Identify which cell holds the provided text, then report its (X, Y) central coordinate. 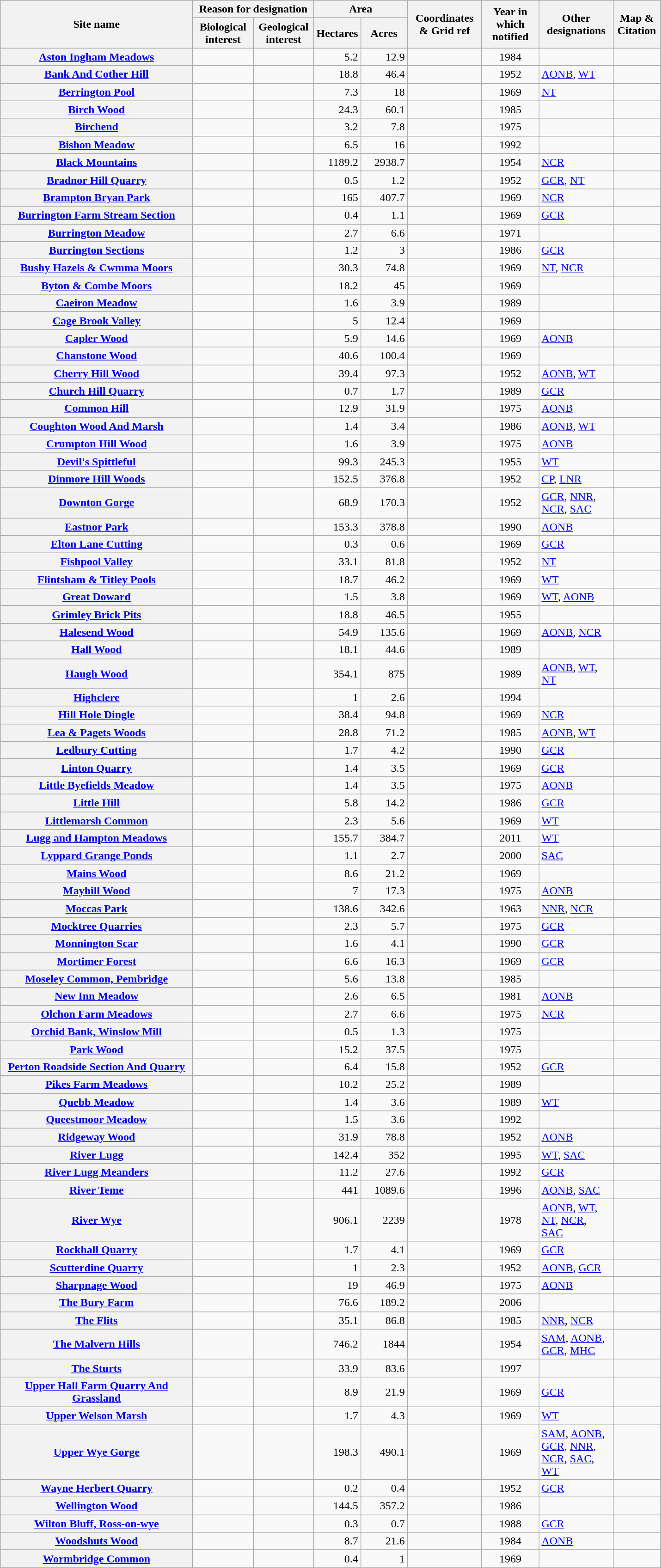
21.9 (384, 1392)
4.2 (384, 750)
3.8 (384, 597)
Devil's Spittleful (97, 461)
38.4 (337, 715)
SAM, AONB, GCR, NNR, NCR, SAC, WT (576, 1452)
40.6 (337, 356)
Linton Quarry (97, 768)
Hall Wood (97, 650)
Orchid Bank, Winslow Mill (97, 1031)
CP, LNR (576, 479)
Burrington Farm Stream Section (97, 215)
5.2 (337, 57)
86.8 (384, 1320)
Downton Gorge (97, 503)
68.9 (337, 503)
1963 (510, 909)
Elton Lane Cutting (97, 544)
8.6 (337, 873)
2006 (510, 1303)
1996 (510, 1190)
Park Wood (97, 1049)
Common Hill (97, 409)
Haugh Wood (97, 674)
Ledbury Cutting (97, 750)
Dinmore Hill Woods (97, 479)
5 (337, 321)
99.3 (337, 461)
Upper Hall Farm Quarry And Grassland (97, 1392)
Chanstone Wood (97, 356)
441 (337, 1190)
24.3 (337, 110)
3 (384, 250)
Year in which notified (510, 24)
Church Hill Quarry (97, 391)
Aston Ingham Meadows (97, 57)
33.9 (337, 1368)
352 (384, 1155)
Flintsham & Titley Pools (97, 580)
Bradnor Hill Quarry (97, 180)
6.4 (337, 1067)
New Inn Meadow (97, 996)
1994 (510, 697)
15.2 (337, 1049)
46.4 (384, 74)
Bushy Hazels & Cwmma Moors (97, 268)
SAC (576, 856)
3.4 (384, 426)
WT, SAC (576, 1155)
Area (361, 9)
Queestmoor Meadow (97, 1120)
354.1 (337, 674)
Caeiron Meadow (97, 303)
1981 (510, 996)
54.9 (337, 632)
Moseley Common, Pembridge (97, 979)
144.5 (337, 1506)
AONB, NCR (576, 632)
Map & Citation (637, 24)
Coordinates & Grid ref (445, 24)
The Malvern Hills (97, 1344)
Quebb Meadow (97, 1102)
1995 (510, 1155)
Mortimer Forest (97, 961)
Site name (97, 24)
152.5 (337, 479)
746.2 (337, 1344)
Byton & Combe Moors (97, 286)
Eastnor Park (97, 526)
44.6 (384, 650)
Upper Wye Gorge (97, 1452)
18.7 (337, 580)
WT, AONB (576, 597)
1971 (510, 232)
5.7 (384, 926)
The Bury Farm (97, 1303)
5.9 (337, 338)
Coughton Wood And Marsh (97, 426)
71.2 (384, 732)
Wormbridge Common (97, 1559)
River Lugg Meanders (97, 1172)
0.2 (337, 1489)
378.8 (384, 526)
4.3 (384, 1415)
170.3 (384, 503)
384.7 (384, 838)
8.9 (337, 1392)
Birch Wood (97, 110)
35.1 (337, 1320)
27.6 (384, 1172)
12.4 (384, 321)
376.8 (384, 479)
1988 (510, 1524)
2000 (510, 856)
100.4 (384, 356)
Wayne Herbert Quarry (97, 1489)
GCR, NNR, NCR, SAC (576, 503)
18.1 (337, 650)
7.3 (337, 92)
16.3 (384, 961)
River Teme (97, 1190)
153.3 (337, 526)
Scutterdine Quarry (97, 1268)
1978 (510, 1220)
Hill Hole Dingle (97, 715)
83.6 (384, 1368)
906.1 (337, 1220)
Cherry Hill Wood (97, 373)
81.8 (384, 562)
Other designations (576, 24)
11.2 (337, 1172)
Mayhill Wood (97, 891)
0.6 (384, 544)
Sharpnage Wood (97, 1285)
River Wye (97, 1220)
Little Hill (97, 803)
2239 (384, 1220)
245.3 (384, 461)
13.8 (384, 979)
Moccas Park (97, 909)
Burrington Sections (97, 250)
GCR, NT (576, 180)
Lea & Pagets Woods (97, 732)
Lyppard Grange Ponds (97, 856)
Woodshuts Wood (97, 1541)
357.2 (384, 1506)
1997 (510, 1368)
46.9 (384, 1285)
Capler Wood (97, 338)
Perton Roadside Section And Quarry (97, 1067)
Geological interest (284, 33)
1.3 (384, 1031)
Grimley Brick Pits (97, 615)
AONB, GCR (576, 1268)
Cage Brook Valley (97, 321)
AONB, WT, NT, NCR, SAC (576, 1220)
2011 (510, 838)
Upper Welson Marsh (97, 1415)
10.2 (337, 1084)
Ridgeway Wood (97, 1137)
Rockhall Quarry (97, 1250)
Burrington Meadow (97, 232)
76.6 (337, 1303)
14.2 (384, 803)
Monnington Scar (97, 944)
Great Doward (97, 597)
46.5 (384, 615)
Pikes Farm Meadows (97, 1084)
Berrington Pool (97, 92)
Littlemarsh Common (97, 820)
Wellington Wood (97, 1506)
407.7 (384, 197)
45 (384, 286)
138.6 (337, 909)
1189.2 (337, 162)
Brampton Bryan Park (97, 197)
AONB, WT, NT (576, 674)
Halesend Wood (97, 632)
46.2 (384, 580)
8.7 (337, 1541)
39.4 (337, 373)
875 (384, 674)
19 (337, 1285)
Biological interest (223, 33)
94.8 (384, 715)
AONB, SAC (576, 1190)
60.1 (384, 110)
7.8 (384, 127)
490.1 (384, 1452)
15.8 (384, 1067)
17.3 (384, 891)
21.6 (384, 1541)
Highclere (97, 697)
Black Mountains (97, 162)
14.6 (384, 338)
5.8 (337, 803)
Mains Wood (97, 873)
Wilton Bluff, Ross-on-wye (97, 1524)
Birchend (97, 127)
18 (384, 92)
Bishon Meadow (97, 145)
River Lugg (97, 1155)
74.8 (384, 268)
Olchon Farm Meadows (97, 1014)
1089.6 (384, 1190)
28.8 (337, 732)
The Flits (97, 1320)
33.1 (337, 562)
The Sturts (97, 1368)
Hectares (337, 33)
2938.7 (384, 162)
21.2 (384, 873)
7 (337, 891)
165 (337, 197)
Bank And Cother Hill (97, 74)
16 (384, 145)
Fishpool Valley (97, 562)
1844 (384, 1344)
342.6 (384, 909)
18.2 (337, 286)
135.6 (384, 632)
SAM, AONB, GCR, MHC (576, 1344)
Reason for designation (253, 9)
Crumpton Hill Wood (97, 444)
189.2 (384, 1303)
Lugg and Hampton Meadows (97, 838)
3.2 (337, 127)
155.7 (337, 838)
Little Byefields Meadow (97, 785)
25.2 (384, 1084)
Acres (384, 33)
142.4 (337, 1155)
30.3 (337, 268)
78.8 (384, 1137)
198.3 (337, 1452)
NT, NCR (576, 268)
97.3 (384, 373)
37.5 (384, 1049)
Mocktree Quarries (97, 926)
